For the text-containing cell, return its midpoint in [x, y] coordinate format. 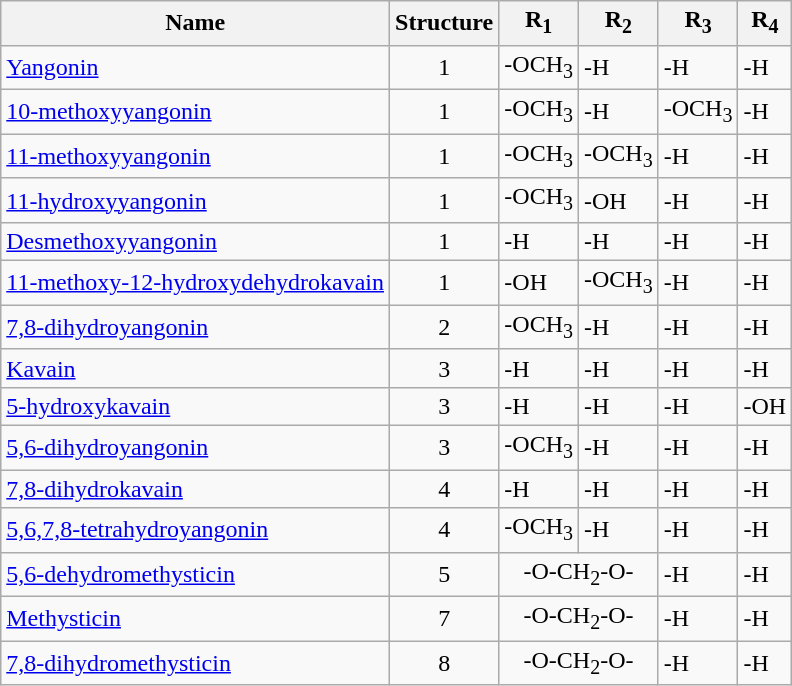
Kavain [196, 368]
5,6,7,8-tetrahydroyangonin [196, 530]
8 [444, 663]
R3 [698, 23]
7,8-dihydroyangonin [196, 327]
Desmethoxyyangonin [196, 241]
Yangonin [196, 67]
7 [444, 618]
10-methoxyyangonin [196, 111]
R2 [619, 23]
R4 [765, 23]
11-methoxy-12-hydroxydehydrokavain [196, 283]
Structure [444, 23]
5-hydroxykavain [196, 406]
R1 [539, 23]
5 [444, 574]
5,6-dehydromethysticin [196, 574]
11-methoxyyangonin [196, 156]
Name [196, 23]
11-hydroxyyangonin [196, 200]
2 [444, 327]
7,8-dihydrokavain [196, 489]
Methysticin [196, 618]
7,8-dihydromethysticin [196, 663]
5,6-dihydroyangonin [196, 447]
